Output the (x, y) coordinate of the center of the cell containing the given text.  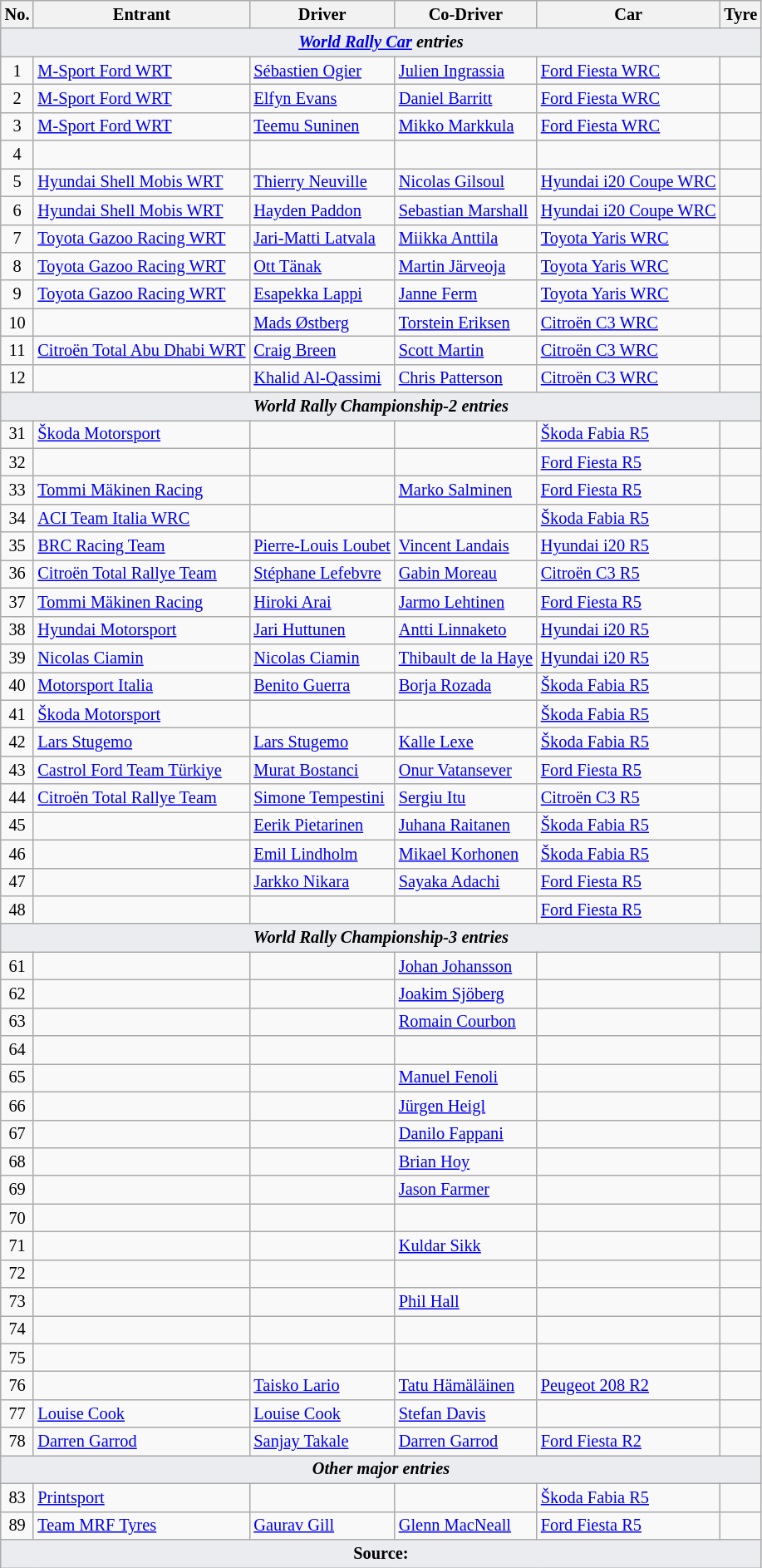
Chris Patterson (465, 378)
Stefan Davis (465, 1413)
70 (17, 1218)
Co-Driver (465, 14)
Teemu Suninen (322, 126)
Janne Ferm (465, 294)
67 (17, 1134)
61 (17, 966)
Driver (322, 14)
83 (17, 1497)
33 (17, 490)
Vincent Landais (465, 546)
6 (17, 210)
68 (17, 1161)
78 (17, 1442)
Eerik Pietarinen (322, 826)
Danilo Fappani (465, 1134)
Scott Martin (465, 350)
37 (17, 602)
Jason Farmer (465, 1190)
Mikael Korhonen (465, 854)
World Rally Championship-2 entries (381, 407)
Tyre (740, 14)
Stéphane Lefebvre (322, 574)
Sebastian Marshall (465, 210)
Gaurav Gill (322, 1526)
Elfyn Evans (322, 98)
Borja Rozada (465, 686)
Glenn MacNeall (465, 1526)
Esapekka Lappi (322, 294)
Daniel Barritt (465, 98)
Ford Fiesta R2 (628, 1442)
Gabin Moreau (465, 574)
Miikka Anttila (465, 239)
8 (17, 266)
31 (17, 434)
43 (17, 770)
Citroën Total Abu Dhabi WRT (141, 350)
Motorsport Italia (141, 686)
Jari-Matti Latvala (322, 239)
Kalle Lexe (465, 742)
Taisko Lario (322, 1386)
11 (17, 350)
35 (17, 546)
Nicolas Gilsoul (465, 182)
10 (17, 323)
32 (17, 462)
Marko Salminen (465, 490)
3 (17, 126)
Sergiu Itu (465, 798)
Mads Østberg (322, 323)
Pierre-Louis Loubet (322, 546)
Hiroki Arai (322, 602)
40 (17, 686)
Romain Courbon (465, 1022)
Torstein Eriksen (465, 323)
Craig Breen (322, 350)
Joakim Sjöberg (465, 994)
Murat Bostanci (322, 770)
World Rally Car entries (381, 42)
Phil Hall (465, 1302)
Julien Ingrassia (465, 71)
Martin Järveoja (465, 266)
Manuel Fenoli (465, 1077)
44 (17, 798)
41 (17, 714)
42 (17, 742)
Sayaka Adachi (465, 882)
62 (17, 994)
63 (17, 1022)
Entrant (141, 14)
65 (17, 1077)
1 (17, 71)
64 (17, 1050)
Castrol Ford Team Türkiye (141, 770)
ACI Team Italia WRC (141, 518)
Benito Guerra (322, 686)
39 (17, 658)
2 (17, 98)
Mikko Markkula (465, 126)
76 (17, 1386)
No. (17, 14)
66 (17, 1106)
Car (628, 14)
Antti Linnaketo (465, 630)
9 (17, 294)
Jari Huttunen (322, 630)
Team MRF Tyres (141, 1526)
Thierry Neuville (322, 182)
Peugeot 208 R2 (628, 1386)
47 (17, 882)
World Rally Championship-3 entries (381, 938)
45 (17, 826)
73 (17, 1302)
36 (17, 574)
Simone Tempestini (322, 798)
Emil Lindholm (322, 854)
34 (17, 518)
Other major entries (381, 1469)
Juhana Raitanen (465, 826)
89 (17, 1526)
48 (17, 910)
Jarmo Lehtinen (465, 602)
75 (17, 1358)
Johan Johansson (465, 966)
Hyundai Motorsport (141, 630)
Thibault de la Haye (465, 658)
12 (17, 378)
BRC Racing Team (141, 546)
Brian Hoy (465, 1161)
Source: (381, 1553)
Jürgen Heigl (465, 1106)
4 (17, 155)
Onur Vatansever (465, 770)
7 (17, 239)
5 (17, 182)
74 (17, 1329)
Printsport (141, 1497)
Kuldar Sikk (465, 1245)
38 (17, 630)
Khalid Al-Qassimi (322, 378)
69 (17, 1190)
Jarkko Nikara (322, 882)
Sébastien Ogier (322, 71)
Tatu Hämäläinen (465, 1386)
Ott Tänak (322, 266)
72 (17, 1274)
71 (17, 1245)
Hayden Paddon (322, 210)
Sanjay Takale (322, 1442)
46 (17, 854)
77 (17, 1413)
